Locate the cell with the specified text and output its [X, Y] center coordinate. 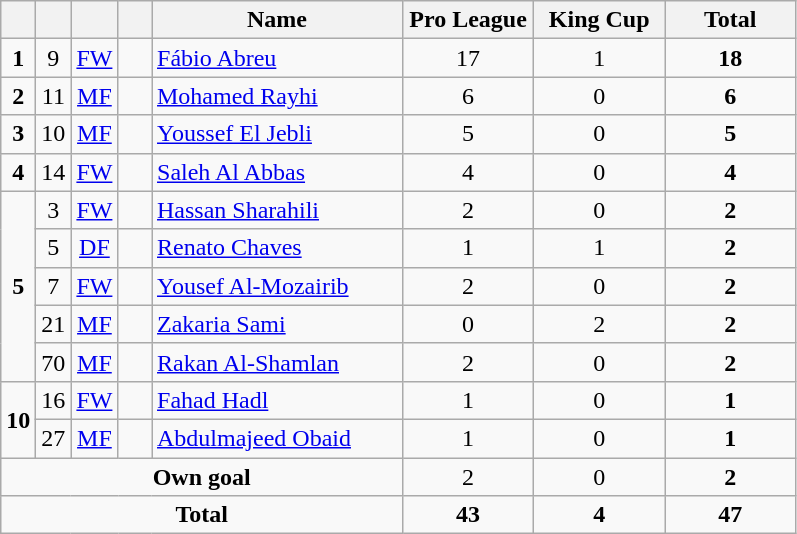
Youssef El Jebli [278, 134]
Abdulmajeed Obaid [278, 438]
21 [54, 324]
14 [54, 172]
Pro League [468, 20]
43 [468, 515]
Rakan Al-Shamlan [278, 362]
11 [54, 96]
9 [54, 58]
17 [468, 58]
18 [730, 58]
Yousef Al-Mozairib [278, 286]
DF [94, 248]
Name [278, 20]
Fábio Abreu [278, 58]
Saleh Al Abbas [278, 172]
Renato Chaves [278, 248]
70 [54, 362]
47 [730, 515]
Zakaria Sami [278, 324]
Mohamed Rayhi [278, 96]
Own goal [202, 477]
16 [54, 400]
Hassan Sharahili [278, 210]
King Cup [600, 20]
7 [54, 286]
Fahad Hadl [278, 400]
27 [54, 438]
